Determine the (X, Y) coordinate at the center of the cell enclosing the given text.  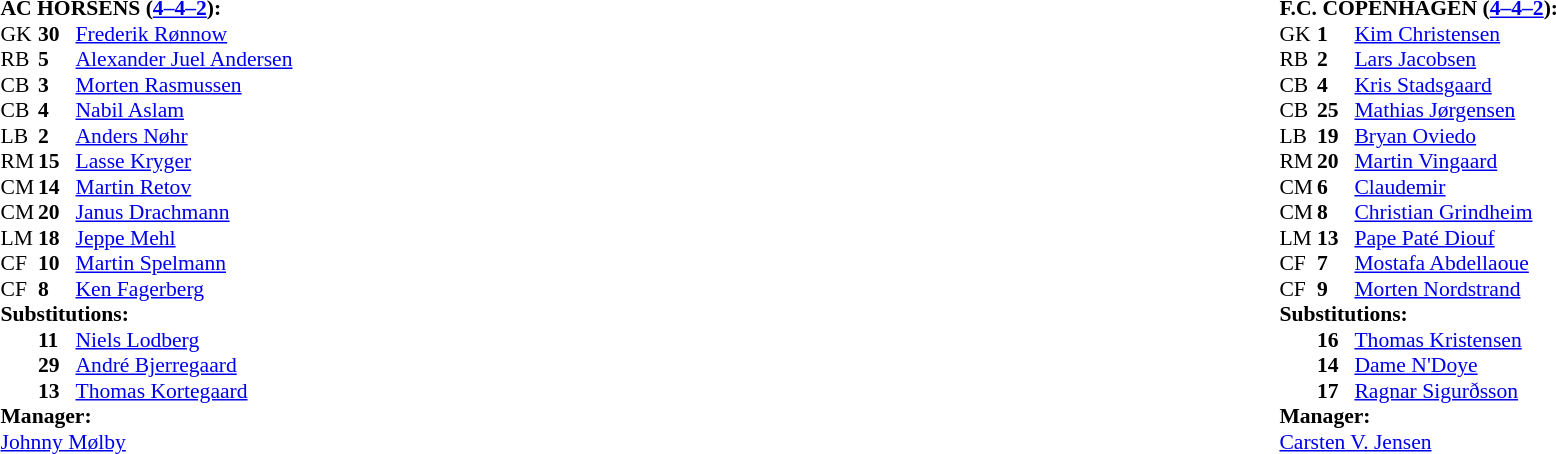
Alexander Juel Andersen (184, 59)
Ken Fagerberg (184, 289)
Martin Spelmann (184, 263)
10 (57, 263)
Thomas Kortegaard (184, 391)
Anders Nøhr (184, 136)
Jeppe Mehl (184, 238)
6 (1336, 187)
15 (57, 161)
5 (57, 59)
1 (1336, 34)
7 (1336, 263)
16 (1336, 340)
Martin Retov (184, 187)
Manager: (146, 417)
Substitutions: (146, 315)
Janus Drachmann (184, 213)
Frederik Rønnow (184, 34)
25 (1336, 111)
Nabil Aslam (184, 111)
Lasse Kryger (184, 161)
29 (57, 365)
17 (1336, 391)
18 (57, 238)
Niels Lodberg (184, 340)
11 (57, 340)
30 (57, 34)
3 (57, 85)
9 (1336, 289)
André Bjerregaard (184, 365)
Morten Rasmussen (184, 85)
19 (1336, 136)
